Find where the given text appears and provide that cell's center as (x, y) coordinate. 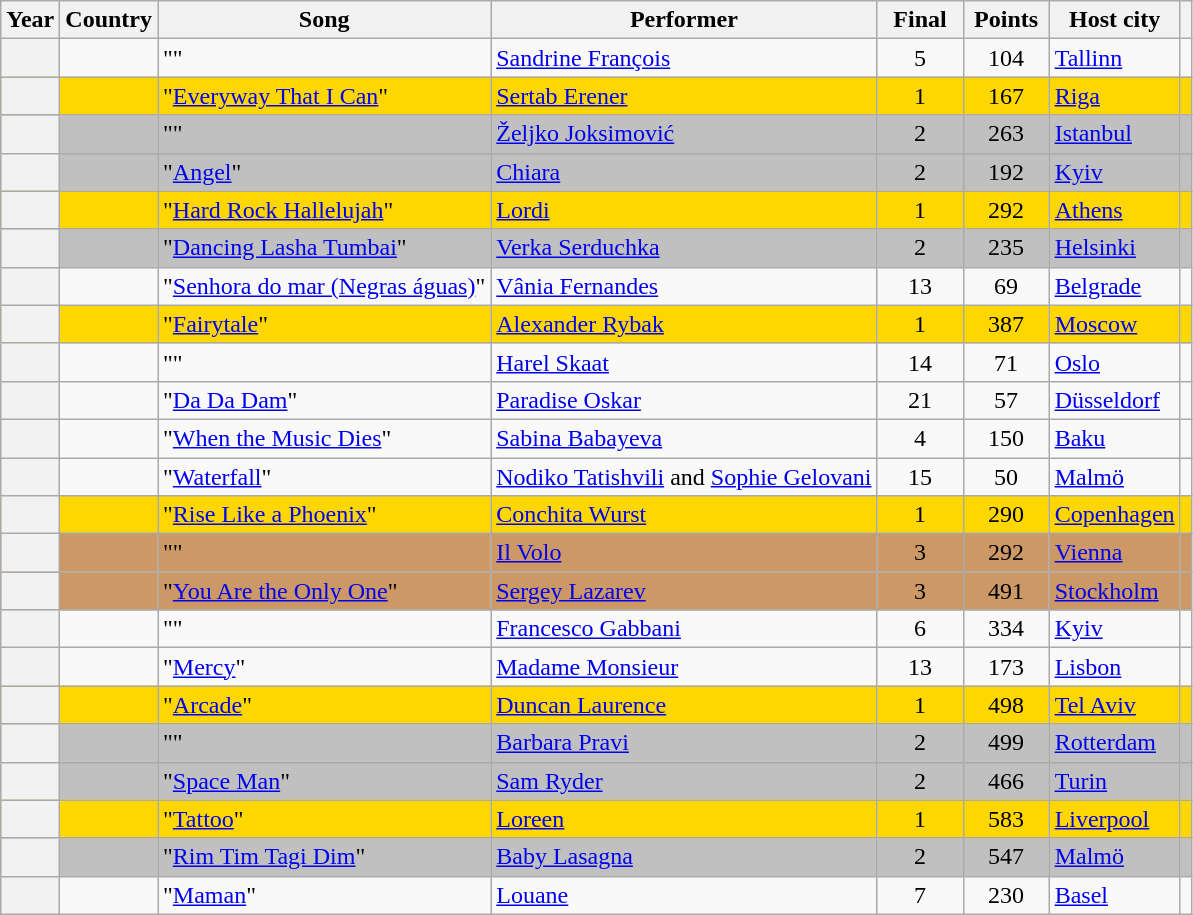
Istanbul (1114, 134)
Year (30, 20)
Sergey Lazarev (684, 591)
173 (1006, 667)
Louane (684, 895)
Belgrade (1114, 286)
290 (1006, 515)
Sandrine François (684, 58)
71 (1006, 362)
Stockholm (1114, 591)
"Rim Tim Tagi Dim" (324, 857)
Basel (1114, 895)
Baku (1114, 438)
"Senhora do mar (Negras águas)" (324, 286)
21 (920, 400)
Barbara Pravi (684, 743)
Copenhagen (1114, 515)
Tallinn (1114, 58)
Sabina Babayeva (684, 438)
Performer (684, 20)
"Fairytale" (324, 324)
Conchita Wurst (684, 515)
"Angel" (324, 172)
263 (1006, 134)
4 (920, 438)
104 (1006, 58)
Harel Skaat (684, 362)
"Dancing Lasha Tumbai" (324, 248)
"Da Da Dam" (324, 400)
Vienna (1114, 553)
"Space Man" (324, 781)
Final (920, 20)
547 (1006, 857)
Verka Serduchka (684, 248)
Sertab Erener (684, 96)
Lordi (684, 210)
Vânia Fernandes (684, 286)
"Tattoo" (324, 819)
491 (1006, 591)
6 (920, 629)
Nodiko Tatishvili and Sophie Gelovani (684, 477)
192 (1006, 172)
499 (1006, 743)
Points (1006, 20)
Baby Lasagna (684, 857)
Loreen (684, 819)
Oslo (1114, 362)
69 (1006, 286)
50 (1006, 477)
7 (920, 895)
150 (1006, 438)
"Maman" (324, 895)
334 (1006, 629)
Düsseldorf (1114, 400)
57 (1006, 400)
"Mercy" (324, 667)
Paradise Oskar (684, 400)
Lisbon (1114, 667)
Il Volo (684, 553)
Sam Ryder (684, 781)
Duncan Laurence (684, 705)
498 (1006, 705)
167 (1006, 96)
"Hard Rock Hallelujah" (324, 210)
"Rise Like a Phoenix" (324, 515)
Host city (1114, 20)
"You Are the Only One" (324, 591)
Chiara (684, 172)
Tel Aviv (1114, 705)
Moscow (1114, 324)
Liverpool (1114, 819)
"Everyway That I Can" (324, 96)
"When the Music Dies" (324, 438)
230 (1006, 895)
387 (1006, 324)
5 (920, 58)
15 (920, 477)
Riga (1114, 96)
Alexander Rybak (684, 324)
14 (920, 362)
Francesco Gabbani (684, 629)
Helsinki (1114, 248)
Madame Monsieur (684, 667)
"Arcade" (324, 705)
Turin (1114, 781)
Country (109, 20)
Athens (1114, 210)
235 (1006, 248)
Rotterdam (1114, 743)
"Waterfall" (324, 477)
466 (1006, 781)
Željko Joksimović (684, 134)
Song (324, 20)
583 (1006, 819)
